Detect which cell encompasses the target text, then output its (x, y) center coordinate. 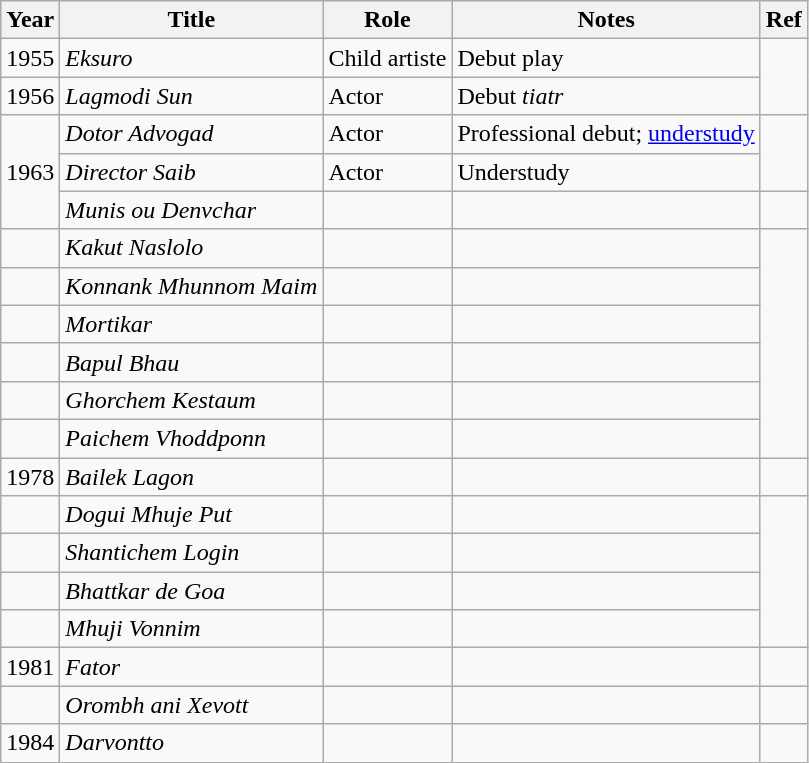
Notes (606, 20)
Shantichem Login (192, 553)
Mhuji Vonnim (192, 629)
Bhattkar de Goa (192, 591)
Ghorchem Kestaum (192, 400)
Professional debut; understudy (606, 134)
Dogui Mhuje Put (192, 515)
Kakut Naslolo (192, 248)
1963 (30, 172)
Child artiste (388, 58)
Munis ou Denvchar (192, 210)
Debut tiatr (606, 96)
1956 (30, 96)
Director Saib (192, 172)
Understudy (606, 172)
Year (30, 20)
1978 (30, 477)
Lagmodi Sun (192, 96)
Eksuro (192, 58)
Konnank Mhunnom Maim (192, 286)
1984 (30, 743)
Role (388, 20)
1981 (30, 667)
Dotor Advogad (192, 134)
Debut play (606, 58)
1955 (30, 58)
Darvontto (192, 743)
Paichem Vhoddponn (192, 438)
Orombh ani Xevott (192, 705)
Title (192, 20)
Bailek Lagon (192, 477)
Fator (192, 667)
Bapul Bhau (192, 362)
Mortikar (192, 324)
Ref (784, 20)
